Output the [X, Y] coordinate of the center of the cell containing the given text.  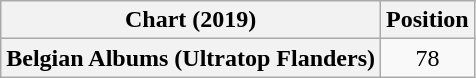
Belgian Albums (Ultratop Flanders) [191, 58]
Position [428, 20]
78 [428, 58]
Chart (2019) [191, 20]
